Output the (x, y) coordinate of the center of the cell containing the given text.  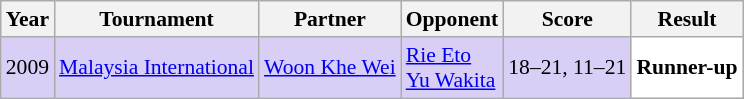
Partner (330, 19)
Tournament (156, 19)
Runner-up (686, 68)
Malaysia International (156, 68)
Rie Eto Yu Wakita (452, 68)
Opponent (452, 19)
18–21, 11–21 (567, 68)
Year (28, 19)
Result (686, 19)
Score (567, 19)
Woon Khe Wei (330, 68)
2009 (28, 68)
